Search for the cell housing the specified text and yield its (X, Y) center coordinate. 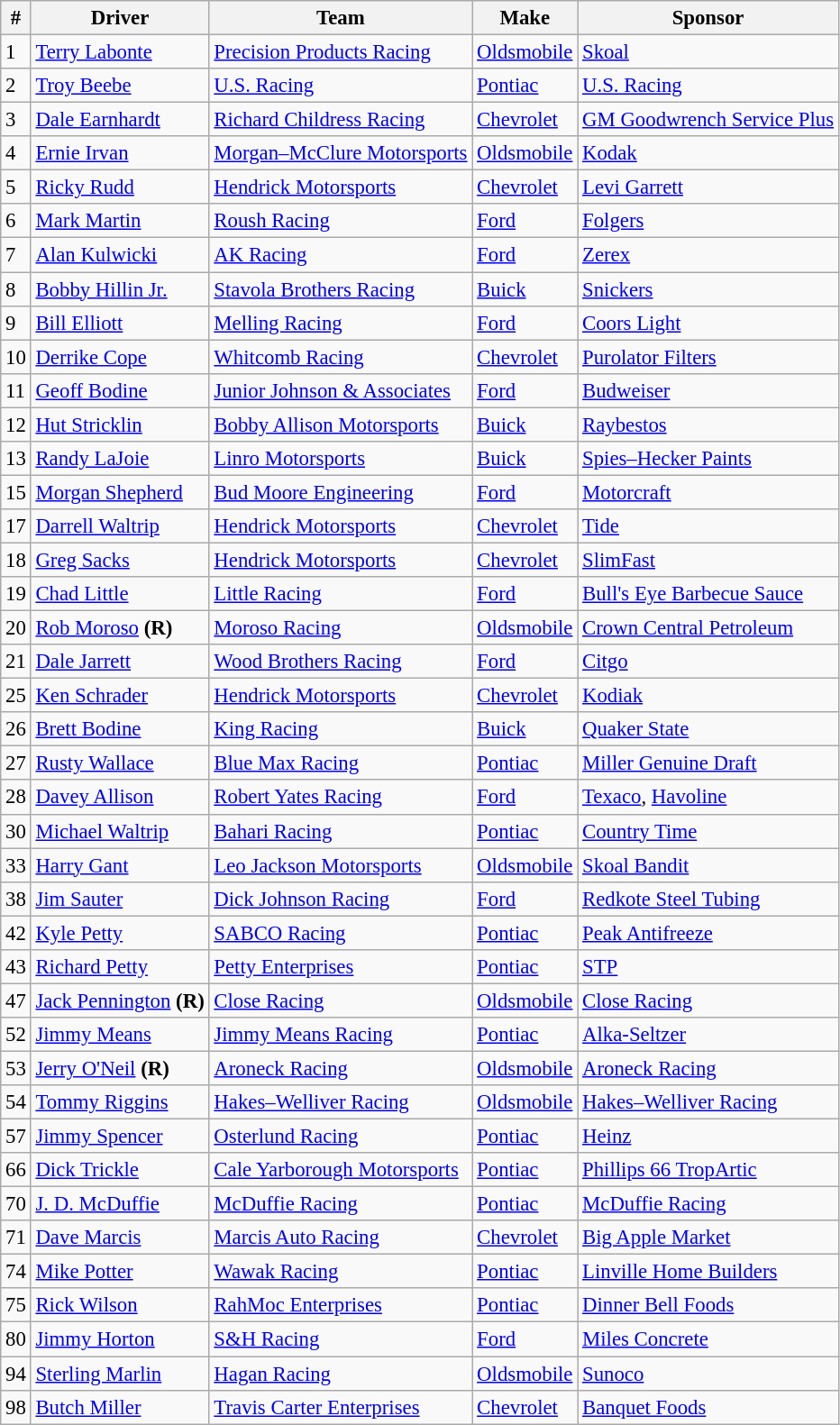
5 (16, 187)
Mark Martin (120, 221)
Quaker State (708, 729)
Spies–Hecker Paints (708, 459)
Ricky Rudd (120, 187)
43 (16, 967)
Team (341, 18)
Leo Jackson Motorsports (341, 865)
Jack Pennington (R) (120, 1000)
Linro Motorsports (341, 459)
Whitcomb Racing (341, 357)
Tide (708, 526)
Randy LaJoie (120, 459)
Wawak Racing (341, 1272)
Dale Earnhardt (120, 120)
Darrell Waltrip (120, 526)
25 (16, 696)
98 (16, 1407)
SABCO Racing (341, 933)
Terry Labonte (120, 52)
Butch Miller (120, 1407)
13 (16, 459)
Hagan Racing (341, 1374)
6 (16, 221)
Sunoco (708, 1374)
Levi Garrett (708, 187)
53 (16, 1068)
RahMoc Enterprises (341, 1306)
47 (16, 1000)
74 (16, 1272)
King Racing (341, 729)
J. D. McDuffie (120, 1204)
Kodiak (708, 696)
Folgers (708, 221)
Rusty Wallace (120, 763)
Budweiser (708, 390)
20 (16, 628)
Jim Sauter (120, 899)
Rick Wilson (120, 1306)
70 (16, 1204)
Miles Concrete (708, 1339)
Robert Yates Racing (341, 798)
Bahari Racing (341, 831)
Troy Beebe (120, 86)
Alka-Seltzer (708, 1035)
Motorcraft (708, 492)
Zerex (708, 255)
Davey Allison (120, 798)
52 (16, 1035)
Sponsor (708, 18)
9 (16, 323)
Roush Racing (341, 221)
3 (16, 120)
Alan Kulwicki (120, 255)
Citgo (708, 662)
17 (16, 526)
STP (708, 967)
28 (16, 798)
15 (16, 492)
42 (16, 933)
Hut Stricklin (120, 425)
Skoal Bandit (708, 865)
Bill Elliott (120, 323)
Dinner Bell Foods (708, 1306)
8 (16, 289)
Stavola Brothers Racing (341, 289)
Kodak (708, 153)
Morgan Shepherd (120, 492)
Petty Enterprises (341, 967)
Kyle Petty (120, 933)
Country Time (708, 831)
57 (16, 1137)
21 (16, 662)
Big Apple Market (708, 1238)
Snickers (708, 289)
18 (16, 560)
75 (16, 1306)
Purolator Filters (708, 357)
Jimmy Horton (120, 1339)
Peak Antifreeze (708, 933)
Richard Petty (120, 967)
Skoal (708, 52)
Ernie Irvan (120, 153)
AK Racing (341, 255)
Travis Carter Enterprises (341, 1407)
Jimmy Means (120, 1035)
Morgan–McClure Motorsports (341, 153)
Raybestos (708, 425)
33 (16, 865)
Bobby Allison Motorsports (341, 425)
Chad Little (120, 594)
Tommy Riggins (120, 1102)
2 (16, 86)
Make (525, 18)
Jerry O'Neil (R) (120, 1068)
Bobby Hillin Jr. (120, 289)
7 (16, 255)
Harry Gant (120, 865)
Michael Waltrip (120, 831)
Banquet Foods (708, 1407)
Redkote Steel Tubing (708, 899)
Dick Trickle (120, 1170)
Mike Potter (120, 1272)
12 (16, 425)
1 (16, 52)
4 (16, 153)
30 (16, 831)
Crown Central Petroleum (708, 628)
54 (16, 1102)
# (16, 18)
GM Goodwrench Service Plus (708, 120)
27 (16, 763)
80 (16, 1339)
Osterlund Racing (341, 1137)
26 (16, 729)
11 (16, 390)
Ken Schrader (120, 696)
19 (16, 594)
Dave Marcis (120, 1238)
Jimmy Means Racing (341, 1035)
Junior Johnson & Associates (341, 390)
38 (16, 899)
Melling Racing (341, 323)
Jimmy Spencer (120, 1137)
Greg Sacks (120, 560)
Coors Light (708, 323)
S&H Racing (341, 1339)
Precision Products Racing (341, 52)
Driver (120, 18)
Bud Moore Engineering (341, 492)
Dale Jarrett (120, 662)
Phillips 66 TropArtic (708, 1170)
Derrike Cope (120, 357)
66 (16, 1170)
Miller Genuine Draft (708, 763)
Richard Childress Racing (341, 120)
Dick Johnson Racing (341, 899)
Cale Yarborough Motorsports (341, 1170)
Brett Bodine (120, 729)
Heinz (708, 1137)
Little Racing (341, 594)
94 (16, 1374)
Geoff Bodine (120, 390)
10 (16, 357)
71 (16, 1238)
Rob Moroso (R) (120, 628)
Sterling Marlin (120, 1374)
Linville Home Builders (708, 1272)
Marcis Auto Racing (341, 1238)
Blue Max Racing (341, 763)
Moroso Racing (341, 628)
SlimFast (708, 560)
Texaco, Havoline (708, 798)
Wood Brothers Racing (341, 662)
Bull's Eye Barbecue Sauce (708, 594)
